Return (x, y) of the center of cell containing provided text 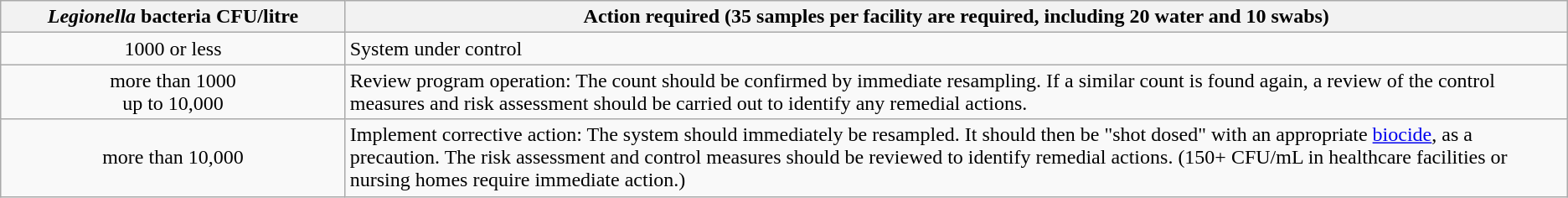
1000 or less (173, 49)
Legionella bacteria CFU/litre (173, 17)
System under control (957, 49)
more than 1000up to 10,000 (173, 92)
more than 10,000 (173, 158)
Action required (35 samples per facility are required, including 20 water and 10 swabs) (957, 17)
